For the text-containing cell, return its midpoint in (X, Y) coordinate format. 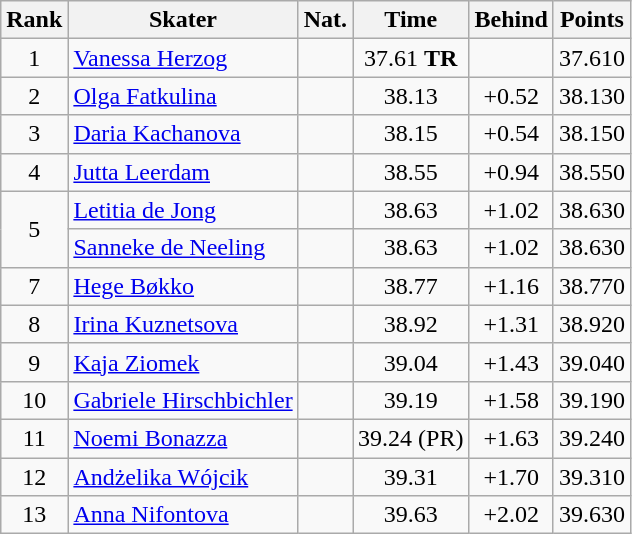
Sanneke de Neeling (183, 248)
39.19 (411, 400)
39.04 (411, 362)
3 (34, 134)
+2.02 (511, 515)
39.31 (411, 477)
Olga Fatkulina (183, 96)
Kaja Ziomek (183, 362)
39.190 (592, 400)
Vanessa Herzog (183, 58)
1 (34, 58)
39.24 (PR) (411, 438)
Jutta Leerdam (183, 172)
Skater (183, 20)
+1.16 (511, 286)
10 (34, 400)
37.61 TR (411, 58)
9 (34, 362)
+1.58 (511, 400)
Noemi Bonazza (183, 438)
8 (34, 324)
+0.52 (511, 96)
39.63 (411, 515)
38.92 (411, 324)
Anna Nifontova (183, 515)
2 (34, 96)
Points (592, 20)
+1.43 (511, 362)
+1.31 (511, 324)
+0.54 (511, 134)
12 (34, 477)
Nat. (325, 20)
11 (34, 438)
39.240 (592, 438)
37.610 (592, 58)
4 (34, 172)
39.040 (592, 362)
38.550 (592, 172)
38.15 (411, 134)
Daria Kachanova (183, 134)
Irina Kuznetsova (183, 324)
39.630 (592, 515)
Behind (511, 20)
38.770 (592, 286)
Letitia de Jong (183, 210)
Rank (34, 20)
39.310 (592, 477)
+1.70 (511, 477)
13 (34, 515)
+0.94 (511, 172)
+1.63 (511, 438)
38.920 (592, 324)
38.55 (411, 172)
38.150 (592, 134)
38.77 (411, 286)
5 (34, 229)
Time (411, 20)
38.13 (411, 96)
Gabriele Hirschbichler (183, 400)
Hege Bøkko (183, 286)
38.130 (592, 96)
7 (34, 286)
Andżelika Wójcik (183, 477)
